Detect which cell encompasses the target text, then output its [x, y] center coordinate. 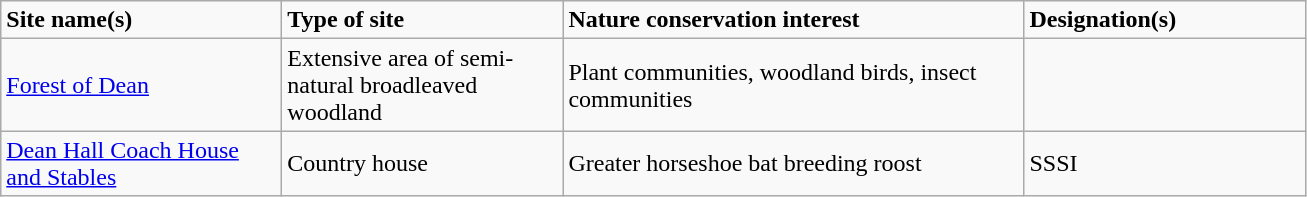
Forest of Dean [142, 85]
Site name(s) [142, 20]
SSSI [1164, 164]
Designation(s) [1164, 20]
Plant communities, woodland birds, insect communities [794, 85]
Greater horseshoe bat breeding roost [794, 164]
Extensive area of semi-natural broadleaved woodland [422, 85]
Type of site [422, 20]
Dean Hall Coach House and Stables [142, 164]
Nature conservation interest [794, 20]
Country house [422, 164]
